Find where the given text appears and provide that cell's center as [X, Y] coordinate. 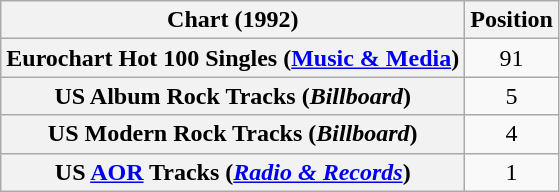
1 [512, 172]
4 [512, 134]
Eurochart Hot 100 Singles (Music & Media) [233, 58]
Position [512, 20]
Chart (1992) [233, 20]
US AOR Tracks (Radio & Records) [233, 172]
5 [512, 96]
US Album Rock Tracks (Billboard) [233, 96]
US Modern Rock Tracks (Billboard) [233, 134]
91 [512, 58]
